Locate the cell with the specified text and output its (X, Y) center coordinate. 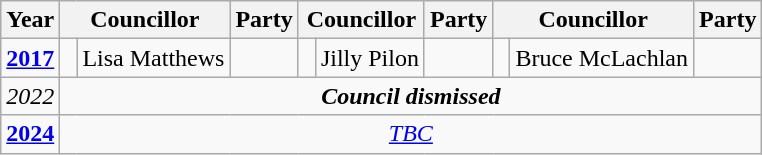
Year (30, 20)
2022 (30, 96)
2024 (30, 134)
Lisa Matthews (154, 58)
Jilly Pilon (370, 58)
Council dismissed (411, 96)
Bruce McLachlan (602, 58)
TBC (411, 134)
2017 (30, 58)
